Identify which cell holds the provided text, then report its [X, Y] central coordinate. 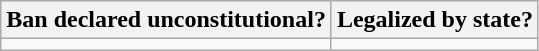
Legalized by state? [434, 20]
Ban declared unconstitutional? [166, 20]
